Return the [X, Y] coordinate for the center point of the cell that contains the specified text.  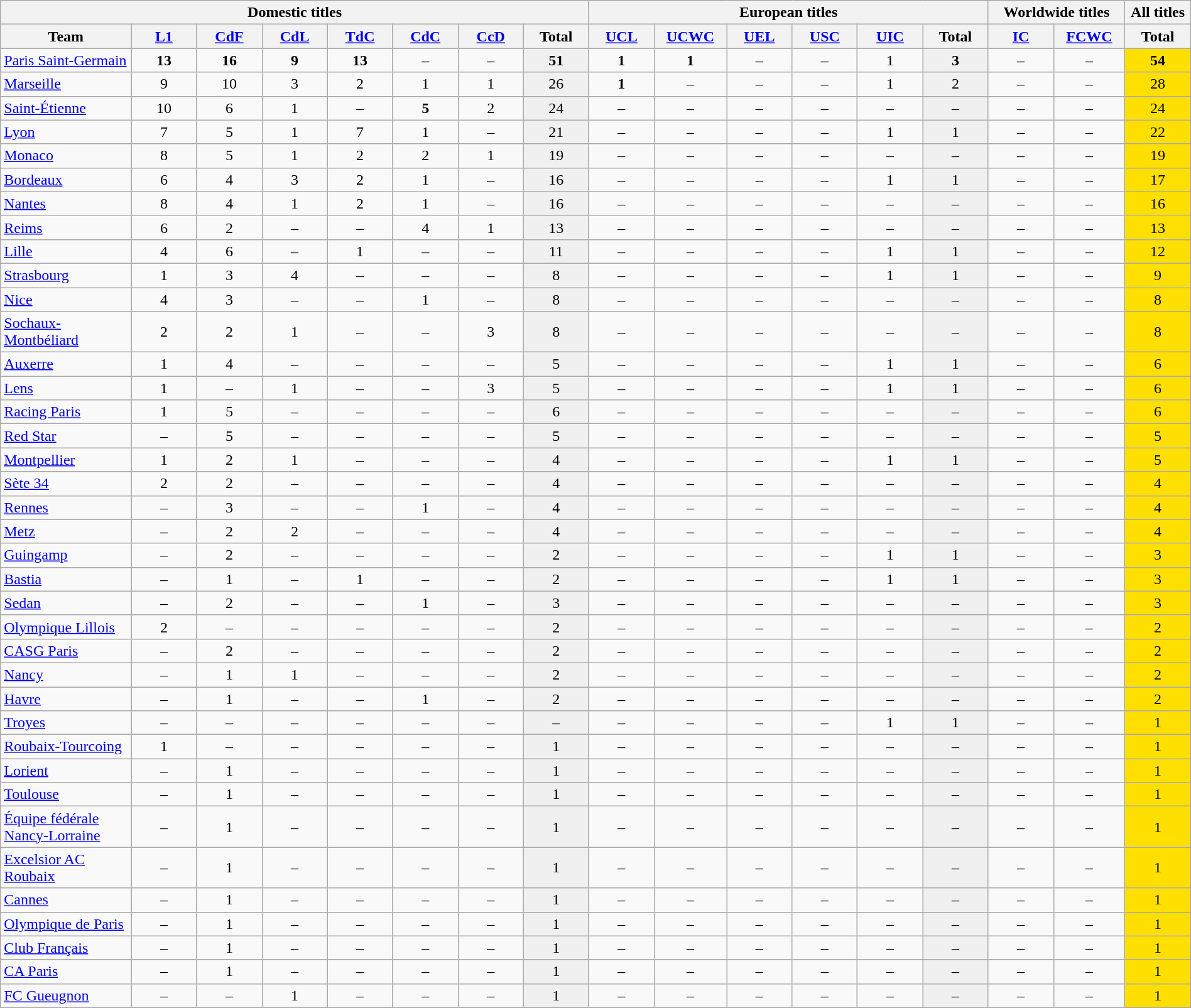
Strasbourg [66, 275]
Team [66, 36]
Sochaux-Montbéliard [66, 332]
28 [1158, 84]
Monaco [66, 156]
European titles [788, 13]
Domestic titles [295, 13]
Paris Saint-Germain [66, 60]
USC [825, 36]
Havre [66, 699]
IC [1021, 36]
Roubaix-Tourcoing [66, 747]
26 [556, 84]
Troyes [66, 723]
Nancy [66, 675]
Sète 34 [66, 484]
L1 [164, 36]
Olympique Lillois [66, 627]
Guingamp [66, 555]
Olympique de Paris [66, 924]
54 [1158, 60]
Cannes [66, 900]
21 [556, 132]
Bordeaux [66, 180]
Lille [66, 251]
Rennes [66, 507]
CcD [491, 36]
11 [556, 251]
CASG Paris [66, 651]
Metz [66, 531]
Lens [66, 388]
Auxerre [66, 364]
All titles [1158, 13]
Lorient [66, 771]
17 [1158, 180]
12 [1158, 251]
Saint-Étienne [66, 108]
UIC [890, 36]
Bastia [66, 579]
22 [1158, 132]
Club Français [66, 948]
UCWC [690, 36]
Excelsior AC Roubaix [66, 868]
Sedan [66, 603]
Reims [66, 227]
UEL [759, 36]
Montpellier [66, 460]
Red Star [66, 436]
Lyon [66, 132]
CdL [295, 36]
FCWC [1089, 36]
CA Paris [66, 972]
Marseille [66, 84]
CdF [229, 36]
Nantes [66, 203]
51 [556, 60]
CdC [425, 36]
Toulouse [66, 794]
Nice [66, 300]
Équipe fédérale Nancy-Lorraine [66, 826]
FC Gueugnon [66, 995]
Worldwide titles [1057, 13]
Racing Paris [66, 412]
TdC [360, 36]
UCL [621, 36]
